Capture the cell that displays the provided text and extract its [x, y] central coordinate. 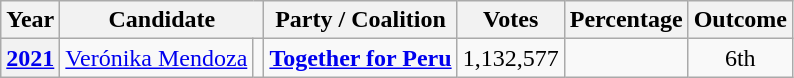
Candidate [162, 20]
Votes [510, 20]
Party / Coalition [360, 20]
Year [30, 20]
1,132,577 [510, 58]
Outcome [740, 20]
6th [740, 58]
Percentage [626, 20]
Together for Peru [360, 58]
2021 [30, 58]
Verónika Mendoza [156, 58]
